Determine the (x, y) coordinate at the center of the cell enclosing the given text.  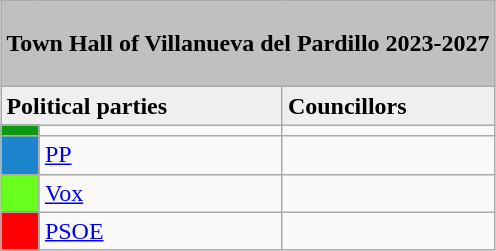
PSOE (160, 231)
PP (160, 155)
Councillors (388, 106)
Town Hall of Villanueva del Pardillo 2023-2027 (248, 44)
Vox (160, 193)
Political parties (142, 106)
